From the cell containing the given text, extract its center point as [X, Y] coordinate. 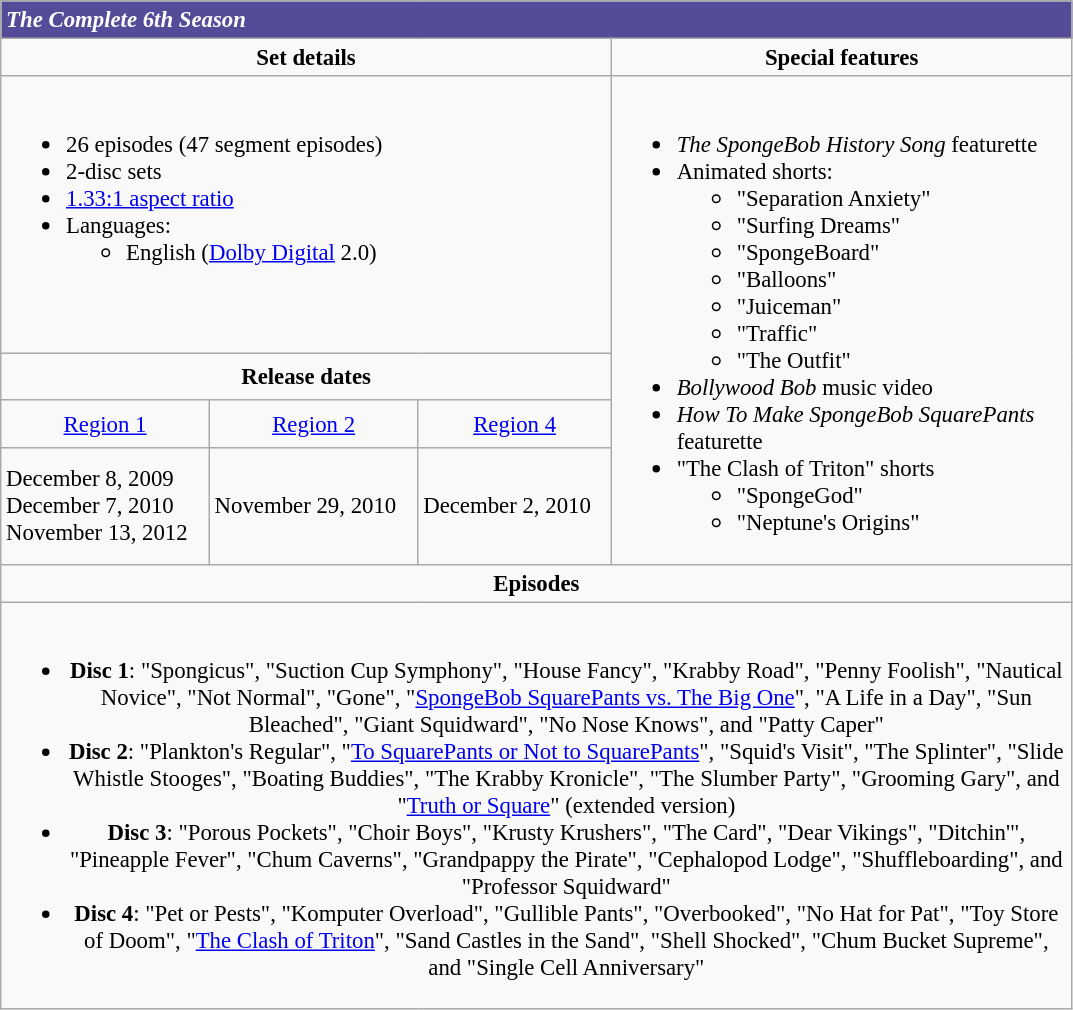
Region 4 [514, 424]
Release dates [306, 377]
Set details [306, 58]
Region 1 [106, 424]
26 episodes (47 segment episodes)2-disc sets1.33:1 aspect ratioLanguages:English (Dolby Digital 2.0) [306, 214]
The Complete 6th Season [536, 20]
Episodes [536, 583]
November 29, 2010 [314, 506]
December 8, 2009December 7, 2010November 13, 2012 [106, 506]
December 2, 2010 [514, 506]
Special features [842, 58]
Region 2 [314, 424]
